Locate the cell with the specified text and output its [X, Y] center coordinate. 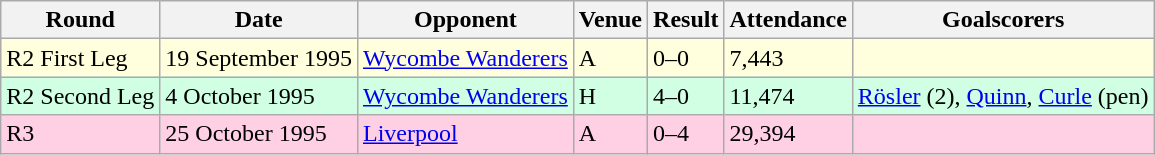
7,443 [788, 58]
Liverpool [465, 134]
Venue [610, 20]
R2 First Leg [80, 58]
Result [686, 20]
R3 [80, 134]
0–4 [686, 134]
25 October 1995 [259, 134]
R2 Second Leg [80, 96]
19 September 1995 [259, 58]
Attendance [788, 20]
4 October 1995 [259, 96]
Round [80, 20]
4–0 [686, 96]
11,474 [788, 96]
Rösler (2), Quinn, Curle (pen) [1003, 96]
29,394 [788, 134]
Date [259, 20]
0–0 [686, 58]
H [610, 96]
Goalscorers [1003, 20]
Opponent [465, 20]
